For the text-containing cell, return its midpoint in (X, Y) coordinate format. 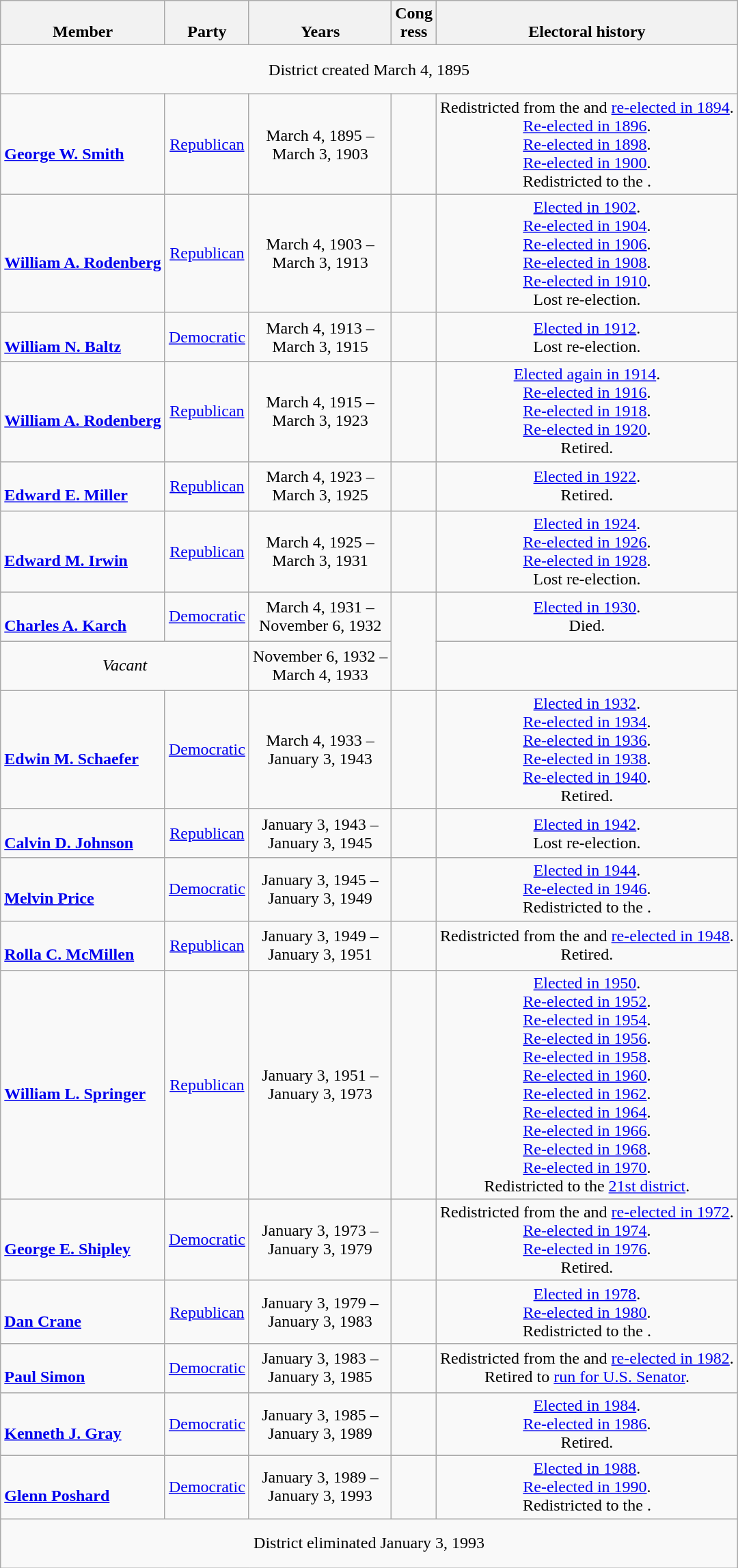
George E. Shipley (83, 1240)
January 3, 1973 – January 3, 1979 (320, 1240)
Redistricted from the and re-elected in 1972.Re-elected in 1974.Re-elected in 1976. Retired. (586, 1240)
March 4, 1933 – January 3, 1943 (320, 749)
March 4, 1915 – March 3, 1923 (320, 411)
Redistricted from the and re-elected in 1982.Retired to run for U.S. Senator. (586, 1368)
Elected in 1922.Retired. (586, 486)
January 3, 1983 – January 3, 1985 (320, 1368)
Elected in 1942.Lost re-election. (586, 833)
Elected in 1988.Re-elected in 1990.Redistricted to the . (586, 1487)
January 3, 1943 – January 3, 1945 (320, 833)
Dan Crane (83, 1312)
January 3, 1949 – January 3, 1951 (320, 945)
Elected in 1932.Re-elected in 1934.Re-elected in 1936.Re-elected in 1938.Re-elected in 1940.Retired. (586, 749)
Paul Simon (83, 1368)
March 4, 1903 – March 3, 1913 (320, 253)
Elected in 1924.Re-elected in 1926.Re-elected in 1928.Lost re-election. (586, 551)
Calvin D. Johnson (83, 833)
William L. Springer (83, 1084)
Elected again in 1914.Re-elected in 1916.Re-elected in 1918.Re-elected in 1920.Retired. (586, 411)
Charles A. Karch (83, 617)
March 4, 1931 – November 6, 1932 (320, 617)
Rolla C. McMillen (83, 945)
January 3, 1985 – January 3, 1989 (320, 1424)
Kenneth J. Gray (83, 1424)
March 4, 1923 – March 3, 1925 (320, 486)
March 4, 1913 – March 3, 1915 (320, 337)
Electoral history (586, 23)
District created March 4, 1895 (369, 70)
Edwin M. Schaefer (83, 749)
January 3, 1945 – January 3, 1949 (320, 889)
Edward E. Miller (83, 486)
Elected in 1902.Re-elected in 1904.Re-elected in 1906.Re-elected in 1908.Re-elected in 1910.Lost re-election. (586, 253)
Elected in 1930.Died. (586, 617)
Years (320, 23)
Elected in 1978.Re-elected in 1980.Redistricted to the . (586, 1312)
January 3, 1989 – January 3, 1993 (320, 1487)
Elected in 1944.Re-elected in 1946.Redistricted to the . (586, 889)
January 3, 1951 – January 3, 1973 (320, 1084)
March 4, 1895 – March 3, 1903 (320, 144)
William N. Baltz (83, 337)
January 3, 1979 – January 3, 1983 (320, 1312)
Congress (414, 23)
Melvin Price (83, 889)
Redistricted from the and re-elected in 1948.Retired. (586, 945)
Edward M. Irwin (83, 551)
November 6, 1932 – March 4, 1933 (320, 666)
March 4, 1925 – March 3, 1931 (320, 551)
Member (83, 23)
Redistricted from the and re-elected in 1894.Re-elected in 1896.Re-elected in 1898.Re-elected in 1900.Redistricted to the . (586, 144)
Vacant (125, 666)
George W. Smith (83, 144)
District eliminated January 3, 1993 (369, 1543)
Elected in 1912.Lost re-election. (586, 337)
Glenn Poshard (83, 1487)
Elected in 1984.Re-elected in 1986.Retired. (586, 1424)
Party (206, 23)
